From the cell containing the given text, extract its center point as (X, Y) coordinate. 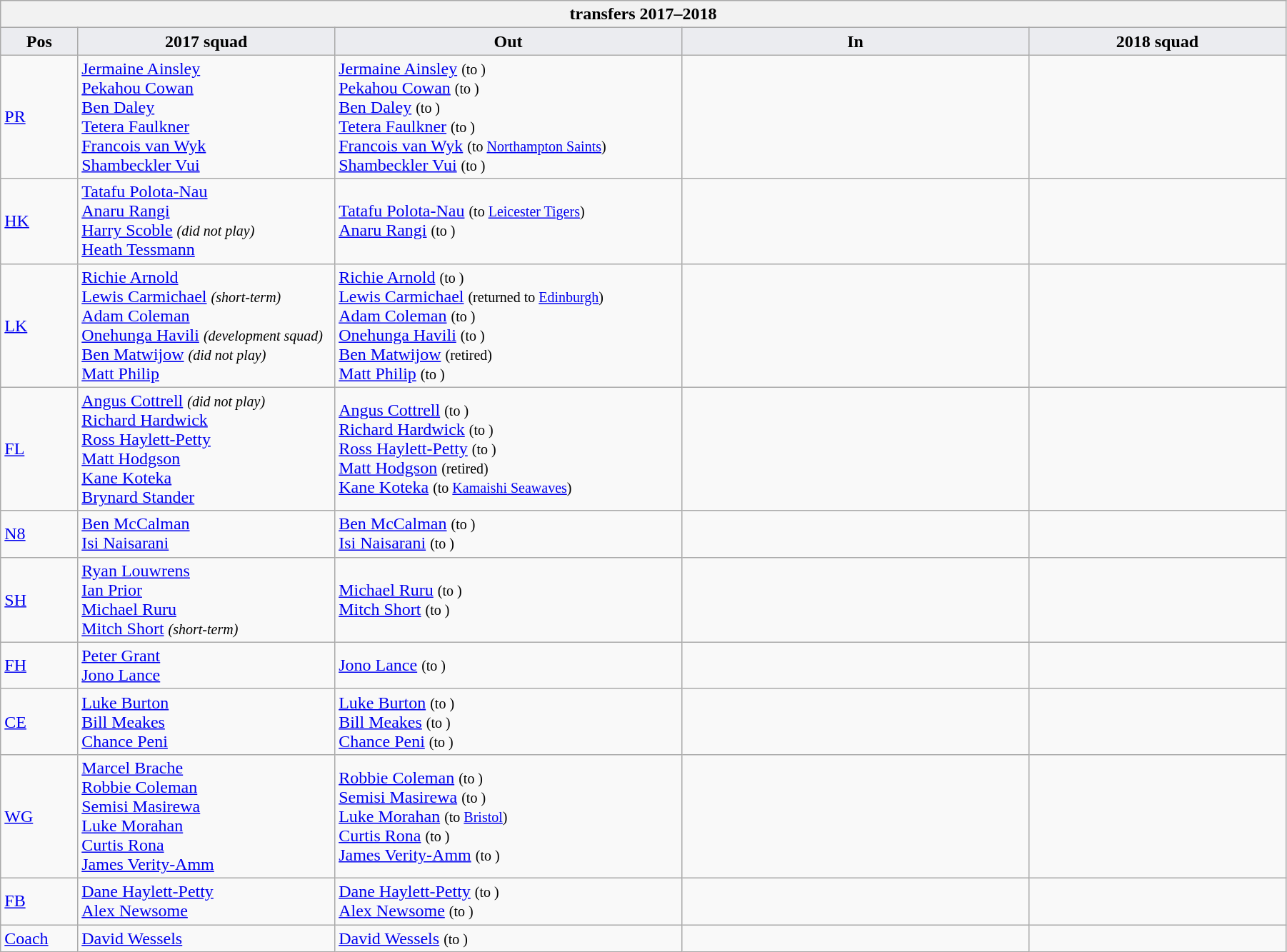
Jono Lance (to ) (509, 666)
Dane Haylett-Petty Alex Newsome (206, 901)
Luke Burton Bill Meakes Chance Peni (206, 721)
LK (39, 326)
Peter Grant Jono Lance (206, 666)
N8 (39, 534)
Angus Cottrell (did not play) Richard Hardwick Ross Haylett-Petty Matt Hodgson Kane Koteka Brynard Stander (206, 449)
Richie Arnold Lewis Carmichael (short-term) Adam Coleman Onehunga Havili (development squad) Ben Matwijow (did not play) Matt Philip (206, 326)
Dane Haylett-Petty (to ) Alex Newsome (to ) (509, 901)
HK (39, 221)
Coach (39, 938)
Pos (39, 41)
Out (509, 41)
Tatafu Polota-Nau (to Leicester Tigers) Anaru Rangi (to ) (509, 221)
David Wessels (206, 938)
Luke Burton (to ) Bill Meakes (to ) Chance Peni (to ) (509, 721)
Marcel Brache Robbie Coleman Semisi Masirewa Luke Morahan Curtis Rona James Verity-Amm (206, 816)
Michael Ruru (to ) Mitch Short (to ) (509, 600)
Richie Arnold (to ) Lewis Carmichael (returned to Edinburgh) Adam Coleman (to ) Onehunga Havili (to ) Ben Matwijow (retired) Matt Philip (to ) (509, 326)
WG (39, 816)
Ryan Louwrens Ian Prior Michael Ruru Mitch Short (short-term) (206, 600)
Ben McCalman Isi Naisarani (206, 534)
CE (39, 721)
FL (39, 449)
SH (39, 600)
FH (39, 666)
Angus Cottrell (to ) Richard Hardwick (to ) Ross Haylett-Petty (to ) Matt Hodgson (retired) Kane Koteka (to Kamaishi Seawaves) (509, 449)
Robbie Coleman (to ) Semisi Masirewa (to ) Luke Morahan (to Bristol) Curtis Rona (to ) James Verity-Amm (to ) (509, 816)
FB (39, 901)
Jermaine Ainsley (to ) Pekahou Cowan (to ) Ben Daley (to ) Tetera Faulkner (to ) Francois van Wyk (to Northampton Saints) Shambeckler Vui (to ) (509, 117)
2017 squad (206, 41)
Tatafu Polota-Nau Anaru Rangi Harry Scoble (did not play) Heath Tessmann (206, 221)
Ben McCalman (to ) Isi Naisarani (to ) (509, 534)
transfers 2017–2018 (643, 14)
2018 squad (1157, 41)
David Wessels (to ) (509, 938)
Jermaine Ainsley Pekahou Cowan Ben Daley Tetera Faulkner Francois van Wyk Shambeckler Vui (206, 117)
PR (39, 117)
In (856, 41)
